Determine the [X, Y] coordinate at the center of the cell enclosing the given text.  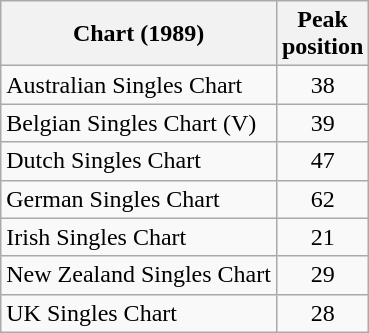
38 [322, 85]
Australian Singles Chart [139, 85]
UK Singles Chart [139, 313]
39 [322, 123]
New Zealand Singles Chart [139, 275]
47 [322, 161]
Belgian Singles Chart (V) [139, 123]
Dutch Singles Chart [139, 161]
Peakposition [322, 34]
Chart (1989) [139, 34]
29 [322, 275]
German Singles Chart [139, 199]
62 [322, 199]
21 [322, 237]
28 [322, 313]
Irish Singles Chart [139, 237]
